From the cell containing the given text, extract its center point as (X, Y) coordinate. 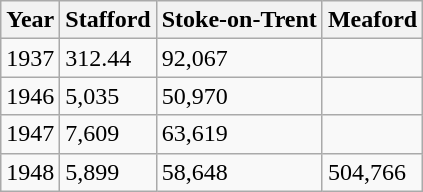
Meaford (372, 20)
Year (30, 20)
58,648 (239, 172)
1947 (30, 134)
1946 (30, 96)
312.44 (108, 58)
Stoke-on-Trent (239, 20)
Stafford (108, 20)
92,067 (239, 58)
63,619 (239, 134)
1937 (30, 58)
5,035 (108, 96)
504,766 (372, 172)
50,970 (239, 96)
1948 (30, 172)
5,899 (108, 172)
7,609 (108, 134)
